For the text-containing cell, return its midpoint in [X, Y] coordinate format. 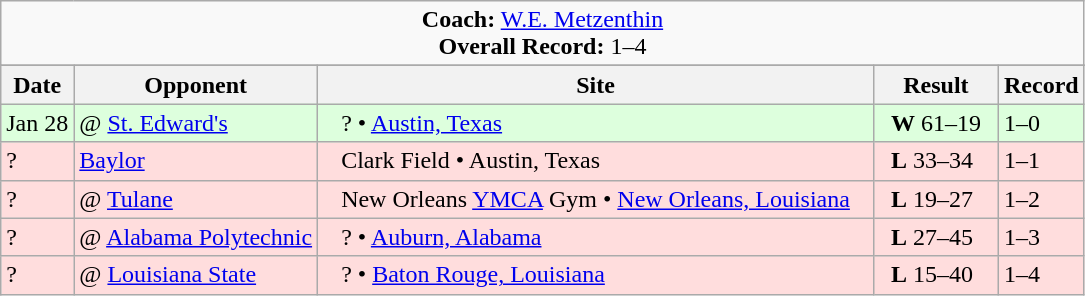
Coach: W.E. MetzenthinOverall Record: 1–4 [542, 34]
? • Auburn, Alabama [596, 237]
1–1 [1041, 161]
1–0 [1041, 123]
? • Austin, Texas [596, 123]
L 15–40 [936, 275]
Baylor [196, 161]
New Orleans YMCA Gym • New Orleans, Louisiana [596, 199]
Clark Field • Austin, Texas [596, 161]
W 61–19 [936, 123]
Record [1041, 85]
L 19–27 [936, 199]
@ Tulane [196, 199]
@ Alabama Polytechnic [196, 237]
Result [936, 85]
Date [38, 85]
Opponent [196, 85]
Jan 28 [38, 123]
L 33–34 [936, 161]
1–2 [1041, 199]
L 27–45 [936, 237]
1–4 [1041, 275]
@ Louisiana State [196, 275]
1–3 [1041, 237]
Site [596, 85]
@ St. Edward's [196, 123]
? • Baton Rouge, Louisiana [596, 275]
